Pinpoint the cell where the given text exists, returning its [X, Y] midpoint coordinate. 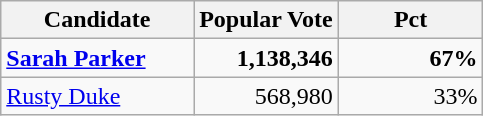
Rusty Duke [98, 96]
Popular Vote [266, 20]
Candidate [98, 20]
568,980 [266, 96]
Pct [410, 20]
1,138,346 [266, 58]
33% [410, 96]
Sarah Parker [98, 58]
67% [410, 58]
